From the cell containing the given text, extract its center point as (x, y) coordinate. 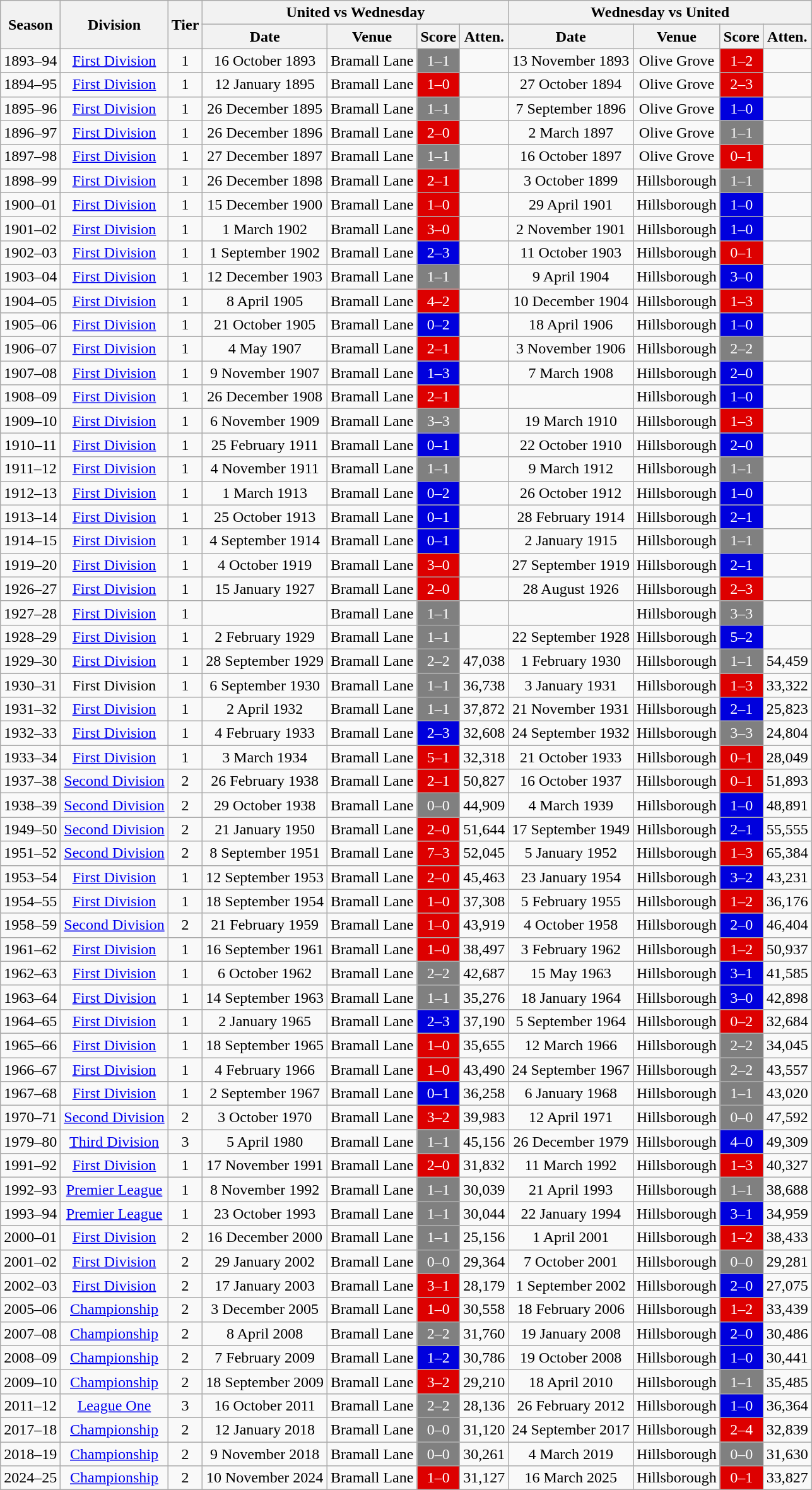
28,136 (485, 1405)
16 October 1937 (571, 781)
50,937 (787, 949)
21 October 1905 (265, 325)
16 September 1961 (265, 949)
21 November 1931 (571, 709)
1 September 2002 (571, 1286)
26 February 2012 (571, 1405)
7 October 2001 (571, 1262)
45,463 (485, 877)
1992–93 (30, 1190)
7–3 (438, 853)
34,959 (787, 1214)
22 September 1928 (571, 637)
28 August 1926 (571, 589)
43,231 (787, 877)
1926–27 (30, 589)
1895–96 (30, 109)
42,898 (787, 997)
16 October 2011 (265, 1405)
4 March 2019 (571, 1453)
24 September 1932 (571, 733)
1908–09 (30, 397)
36,738 (485, 685)
25,823 (787, 709)
34,045 (787, 1045)
2 January 1965 (265, 1021)
19 March 1910 (571, 421)
10 November 2024 (265, 1478)
1951–52 (30, 853)
1927–28 (30, 613)
31,127 (485, 1478)
4 October 1919 (265, 565)
1970–71 (30, 1118)
1894–95 (30, 85)
12 January 2018 (265, 1429)
1933–34 (30, 757)
2 March 1897 (571, 133)
3 March 1934 (265, 757)
24 September 2017 (571, 1429)
Tier (185, 25)
47,038 (485, 661)
2 November 1901 (571, 228)
1 April 2001 (571, 1238)
45,156 (485, 1142)
1897–98 (30, 157)
Wednesday vs United (660, 13)
28 February 1914 (571, 517)
6 November 1909 (265, 421)
Third Division (114, 1142)
1 March 1902 (265, 228)
1962–63 (30, 973)
18 April 2010 (571, 1381)
4 November 1911 (265, 469)
8 September 1951 (265, 853)
3 December 2005 (265, 1310)
24 September 1967 (571, 1070)
15 January 1927 (265, 589)
League One (114, 1405)
41,585 (787, 973)
1919–20 (30, 565)
5 February 1955 (571, 901)
12 December 1903 (265, 276)
51,893 (787, 781)
1 February 1930 (571, 661)
21 October 1933 (571, 757)
6 September 1930 (265, 685)
5 January 1952 (571, 853)
1928–29 (30, 637)
12 September 1953 (265, 877)
30,261 (485, 1453)
3 February 1962 (571, 949)
6 October 1962 (265, 973)
21 February 1959 (265, 925)
4 February 1933 (265, 733)
35,276 (485, 997)
36,364 (787, 1405)
30,558 (485, 1310)
2–4 (741, 1429)
47,592 (787, 1118)
3 October 1899 (571, 180)
28,179 (485, 1286)
6 January 1968 (571, 1094)
19 October 2008 (571, 1357)
18 September 2009 (265, 1381)
1931–32 (30, 709)
1912–13 (30, 493)
38,433 (787, 1238)
28,049 (787, 757)
29,364 (485, 1262)
2024–25 (30, 1478)
18 February 2006 (571, 1310)
11 October 1903 (571, 252)
4 September 1914 (265, 541)
52,045 (485, 853)
36,258 (485, 1094)
65,384 (787, 853)
1932–33 (30, 733)
1907–08 (30, 373)
15 December 1900 (265, 204)
30,441 (787, 1357)
26 October 1912 (571, 493)
1930–31 (30, 685)
33,439 (787, 1310)
17 November 1991 (265, 1166)
4 October 1958 (571, 925)
26 December 1896 (265, 133)
23 January 1954 (571, 877)
22 January 1994 (571, 1214)
18 September 1965 (265, 1045)
12 March 1966 (571, 1045)
9 April 1904 (571, 276)
38,688 (787, 1190)
32,318 (485, 757)
27 December 1897 (265, 157)
16 October 1893 (265, 61)
31,630 (787, 1453)
43,490 (485, 1070)
1963–64 (30, 997)
16 March 2025 (571, 1478)
3 November 1906 (571, 349)
32,608 (485, 733)
43,020 (787, 1094)
55,555 (787, 829)
1991–92 (30, 1166)
7 September 1896 (571, 109)
14 September 1963 (265, 997)
1905–06 (30, 325)
26 December 1979 (571, 1142)
31,832 (485, 1166)
2007–08 (30, 1333)
25 February 1911 (265, 445)
8 November 1992 (265, 1190)
29,210 (485, 1381)
49,309 (787, 1142)
1902–03 (30, 252)
21 January 1950 (265, 829)
1954–55 (30, 901)
1965–66 (30, 1045)
2009–10 (30, 1381)
2017–18 (30, 1429)
12 April 1971 (571, 1118)
29 April 1901 (571, 204)
1893–94 (30, 61)
1914–15 (30, 541)
4 March 1939 (571, 805)
30,786 (485, 1357)
1929–30 (30, 661)
29 January 2002 (265, 1262)
17 September 1949 (571, 829)
39,983 (485, 1118)
26 December 1908 (265, 397)
26 December 1895 (265, 109)
1911–12 (30, 469)
2001–02 (30, 1262)
43,557 (787, 1070)
1903–04 (30, 276)
1 September 1902 (265, 252)
1904–05 (30, 301)
10 December 1904 (571, 301)
1949–50 (30, 829)
1910–11 (30, 445)
1898–99 (30, 180)
4–0 (741, 1142)
38,497 (485, 949)
5–2 (741, 637)
1966–67 (30, 1070)
18 January 1964 (571, 997)
25,156 (485, 1238)
32,684 (787, 1021)
15 May 1963 (571, 973)
3 October 1970 (265, 1118)
23 October 1993 (265, 1214)
27 September 1919 (571, 565)
18 September 1954 (265, 901)
1900–01 (30, 204)
5 September 1964 (571, 1021)
1913–14 (30, 517)
2005–06 (30, 1310)
51,644 (485, 829)
5 April 1980 (265, 1142)
2018–19 (30, 1453)
27,075 (787, 1286)
29 October 1938 (265, 805)
17 January 2003 (265, 1286)
42,687 (485, 973)
4–2 (438, 301)
24,804 (787, 733)
11 March 1992 (571, 1166)
9 March 1912 (571, 469)
Season (30, 25)
2002–03 (30, 1286)
30,044 (485, 1214)
Division (114, 25)
33,827 (787, 1478)
8 April 1905 (265, 301)
54,459 (787, 661)
1967–68 (30, 1094)
1 March 1913 (265, 493)
18 April 1906 (571, 325)
25 October 1913 (265, 517)
16 October 1897 (571, 157)
35,485 (787, 1381)
37,190 (485, 1021)
4 February 1966 (265, 1070)
2000–01 (30, 1238)
13 November 1893 (571, 61)
2011–12 (30, 1405)
1901–02 (30, 228)
1993–94 (30, 1214)
37,872 (485, 709)
16 December 2000 (265, 1238)
27 October 1894 (571, 85)
1953–54 (30, 877)
31,760 (485, 1333)
33,322 (787, 685)
35,655 (485, 1045)
1938–39 (30, 805)
7 March 1908 (571, 373)
43,919 (485, 925)
3 January 1931 (571, 685)
40,327 (787, 1166)
22 October 1910 (571, 445)
1961–62 (30, 949)
37,308 (485, 901)
32,839 (787, 1429)
26 December 1898 (265, 180)
2 September 1967 (265, 1094)
1906–07 (30, 349)
2 February 1929 (265, 637)
8 April 2008 (265, 1333)
2 April 1932 (265, 709)
46,404 (787, 925)
44,909 (485, 805)
21 April 1993 (571, 1190)
31,120 (485, 1429)
28 September 1929 (265, 661)
United vs Wednesday (356, 13)
50,827 (485, 781)
12 January 1895 (265, 85)
1937–38 (30, 781)
1958–59 (30, 925)
2008–09 (30, 1357)
19 January 2008 (571, 1333)
2 January 1915 (571, 541)
36,176 (787, 901)
26 February 1938 (265, 781)
1896–97 (30, 133)
30,486 (787, 1333)
9 November 2018 (265, 1453)
48,891 (787, 805)
5–1 (438, 757)
1964–65 (30, 1021)
29,281 (787, 1262)
30,039 (485, 1190)
1979–80 (30, 1142)
1909–10 (30, 421)
9 November 1907 (265, 373)
4 May 1907 (265, 349)
7 February 2009 (265, 1357)
